Find where the given text appears and provide that cell's center as (x, y) coordinate. 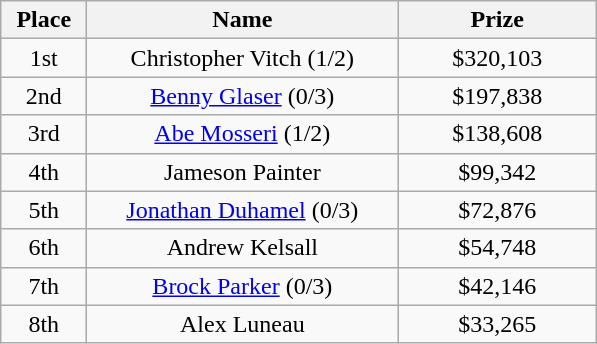
$138,608 (498, 134)
5th (44, 210)
Andrew Kelsall (242, 248)
Abe Mosseri (1/2) (242, 134)
Name (242, 20)
$33,265 (498, 324)
$197,838 (498, 96)
7th (44, 286)
6th (44, 248)
$99,342 (498, 172)
$42,146 (498, 286)
2nd (44, 96)
Prize (498, 20)
Jonathan Duhamel (0/3) (242, 210)
$54,748 (498, 248)
8th (44, 324)
Christopher Vitch (1/2) (242, 58)
$320,103 (498, 58)
Brock Parker (0/3) (242, 286)
$72,876 (498, 210)
Place (44, 20)
1st (44, 58)
3rd (44, 134)
Alex Luneau (242, 324)
Benny Glaser (0/3) (242, 96)
Jameson Painter (242, 172)
4th (44, 172)
